Identify which cell holds the provided text, then report its (x, y) central coordinate. 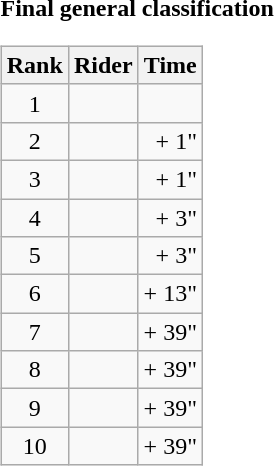
1 (34, 103)
Time (170, 65)
7 (34, 332)
3 (34, 179)
2 (34, 141)
4 (34, 217)
Rider (103, 65)
+ 13" (170, 294)
Rank (34, 65)
6 (34, 294)
5 (34, 256)
10 (34, 446)
8 (34, 370)
9 (34, 408)
